Identify which cell holds the provided text, then report its [x, y] central coordinate. 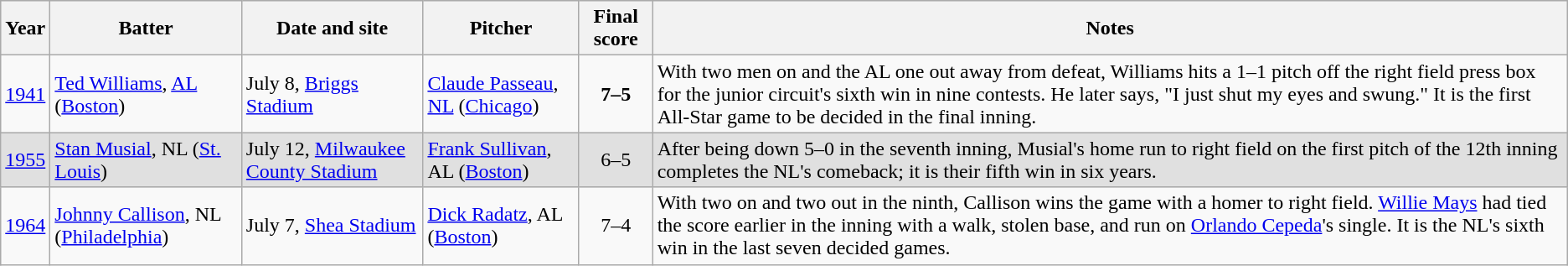
1941 [25, 94]
6–5 [616, 159]
Claude Passeau, NL (Chicago) [501, 94]
July 12, Milwaukee County Stadium [332, 159]
Stan Musial, NL (St. Louis) [146, 159]
July 8, Briggs Stadium [332, 94]
7–5 [616, 94]
Johnny Callison, NL (Philadelphia) [146, 226]
Date and site [332, 29]
Ted Williams, AL (Boston) [146, 94]
Year [25, 29]
Batter [146, 29]
7–4 [616, 226]
Pitcher [501, 29]
Final score [616, 29]
1964 [25, 226]
July 7, Shea Stadium [332, 226]
Frank Sullivan, AL (Boston) [501, 159]
1955 [25, 159]
Dick Radatz, AL (Boston) [501, 226]
Notes [1110, 29]
